For the text-containing cell, return its midpoint in [X, Y] coordinate format. 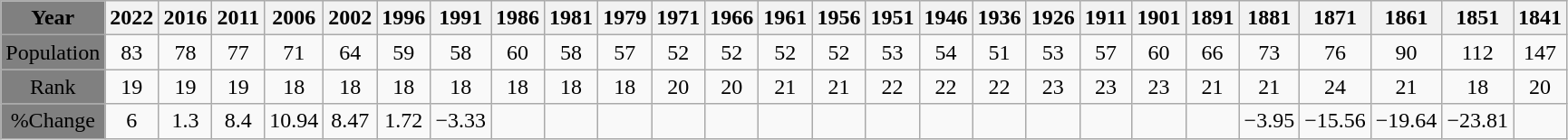
1881 [1269, 18]
Population [53, 52]
1936 [999, 18]
1871 [1336, 18]
Year [53, 18]
1841 [1541, 18]
2022 [132, 18]
54 [946, 52]
90 [1407, 52]
83 [132, 52]
1911 [1106, 18]
1851 [1477, 18]
1986 [518, 18]
64 [350, 52]
1951 [892, 18]
1891 [1213, 18]
%Change [53, 121]
−19.64 [1407, 121]
1996 [404, 18]
1981 [571, 18]
1979 [625, 18]
1956 [839, 18]
77 [238, 52]
1861 [1407, 18]
76 [1336, 52]
8.47 [350, 121]
78 [185, 52]
1901 [1158, 18]
8.4 [238, 121]
1.3 [185, 121]
1946 [946, 18]
2002 [350, 18]
66 [1213, 52]
1991 [460, 18]
112 [1477, 52]
51 [999, 52]
1971 [678, 18]
2011 [238, 18]
1961 [785, 18]
73 [1269, 52]
−15.56 [1336, 121]
−3.95 [1269, 121]
1926 [1053, 18]
147 [1541, 52]
6 [132, 121]
71 [294, 52]
−3.33 [460, 121]
−23.81 [1477, 121]
1.72 [404, 121]
59 [404, 52]
2016 [185, 18]
Rank [53, 87]
1966 [732, 18]
10.94 [294, 121]
24 [1336, 87]
2006 [294, 18]
